Find where the given text appears and provide that cell's center as (x, y) coordinate. 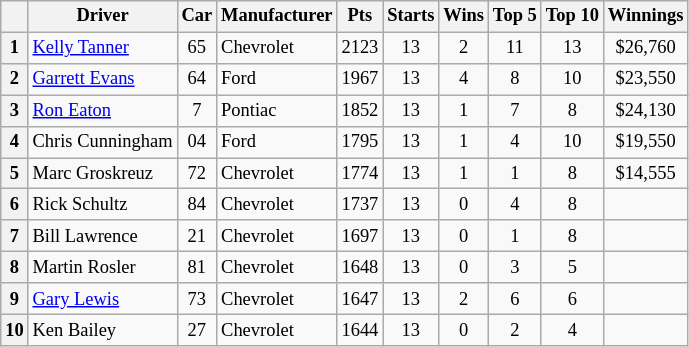
$26,760 (646, 48)
$23,550 (646, 80)
Manufacturer (277, 16)
1737 (360, 204)
Wins (464, 16)
Chris Cunningham (102, 142)
73 (197, 298)
81 (197, 268)
Kelly Tanner (102, 48)
$19,550 (646, 142)
Rick Schultz (102, 204)
Bill Lawrence (102, 236)
1967 (360, 80)
64 (197, 80)
1648 (360, 268)
9 (14, 298)
1774 (360, 174)
65 (197, 48)
84 (197, 204)
21 (197, 236)
2123 (360, 48)
Top 5 (514, 16)
Pontiac (277, 110)
1644 (360, 330)
Pts (360, 16)
Gary Lewis (102, 298)
Garrett Evans (102, 80)
1795 (360, 142)
Top 10 (572, 16)
04 (197, 142)
Martin Rosler (102, 268)
72 (197, 174)
Marc Groskreuz (102, 174)
Car (197, 16)
1697 (360, 236)
Ken Bailey (102, 330)
11 (514, 48)
Starts (411, 16)
1647 (360, 298)
Ron Eaton (102, 110)
1852 (360, 110)
Driver (102, 16)
Winnings (646, 16)
27 (197, 330)
$14,555 (646, 174)
$24,130 (646, 110)
